For the text-containing cell, return its midpoint in (X, Y) coordinate format. 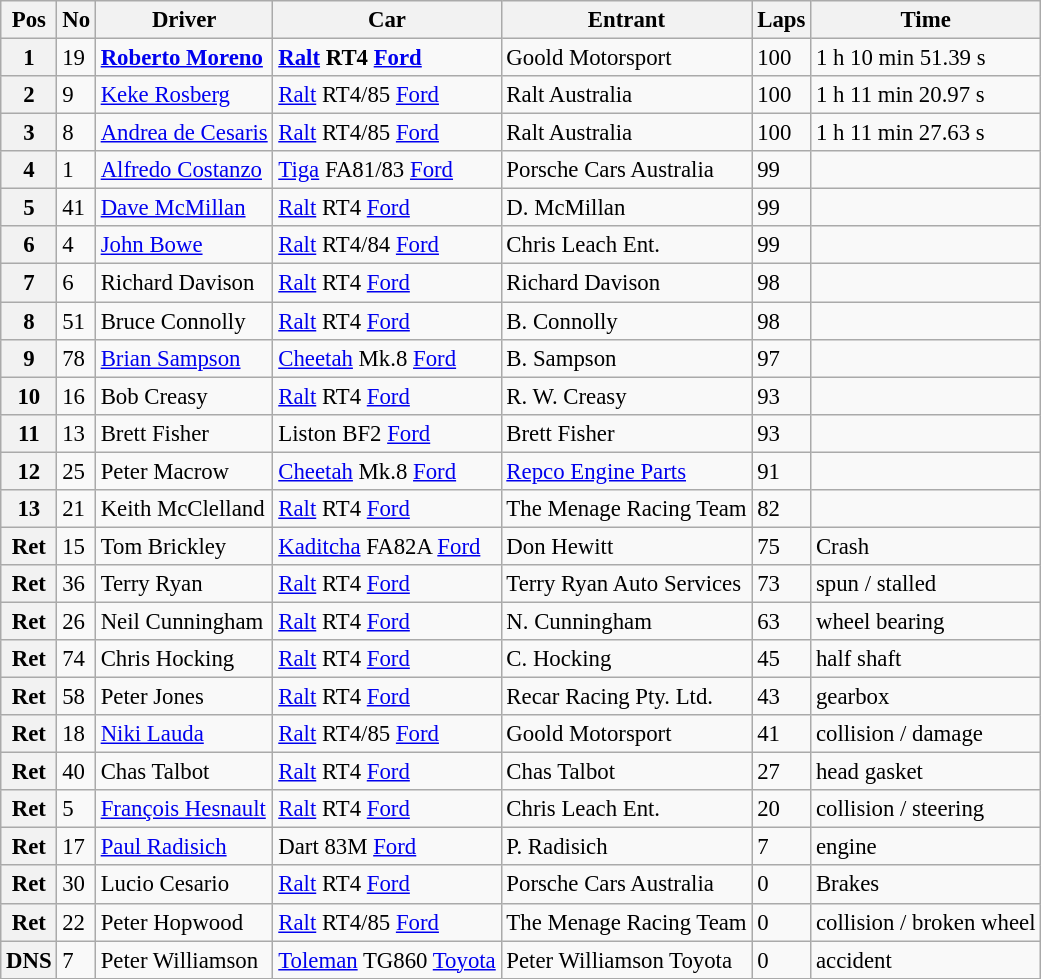
Brian Sampson (184, 358)
Peter Williamson Toyota (626, 960)
collision / damage (926, 734)
19 (76, 58)
36 (76, 584)
22 (76, 922)
17 (76, 847)
10 (29, 396)
30 (76, 885)
75 (782, 546)
16 (76, 396)
58 (76, 697)
Andrea de Cesaris (184, 133)
Kaditcha FA82A Ford (387, 546)
20 (782, 809)
Laps (782, 20)
Terry Ryan (184, 584)
Keke Rosberg (184, 95)
Neil Cunningham (184, 621)
1 h 11 min 27.63 s (926, 133)
Car (387, 20)
D. McMillan (626, 208)
Liston BF2 Ford (387, 433)
Pos (29, 20)
P. Radisich (626, 847)
John Bowe (184, 245)
Lucio Cesario (184, 885)
Crash (926, 546)
45 (782, 659)
18 (76, 734)
Brakes (926, 885)
Driver (184, 20)
40 (76, 772)
Recar Racing Pty. Ltd. (626, 697)
Bob Creasy (184, 396)
27 (782, 772)
R. W. Creasy (626, 396)
3 (29, 133)
Chris Hocking (184, 659)
spun / stalled (926, 584)
François Hesnault (184, 809)
accident (926, 960)
head gasket (926, 772)
Time (926, 20)
2 (29, 95)
Niki Lauda (184, 734)
Paul Radisich (184, 847)
Repco Engine Parts (626, 471)
Entrant (626, 20)
DNS (29, 960)
21 (76, 509)
wheel bearing (926, 621)
11 (29, 433)
engine (926, 847)
gearbox (926, 697)
Dart 83M Ford (387, 847)
51 (76, 321)
half shaft (926, 659)
Keith McClelland (184, 509)
97 (782, 358)
43 (782, 697)
25 (76, 471)
B. Connolly (626, 321)
Tom Brickley (184, 546)
C. Hocking (626, 659)
No (76, 20)
Terry Ryan Auto Services (626, 584)
Bruce Connolly (184, 321)
Peter Williamson (184, 960)
collision / broken wheel (926, 922)
Ralt RT4/84 Ford (387, 245)
91 (782, 471)
Peter Jones (184, 697)
82 (782, 509)
B. Sampson (626, 358)
N. Cunningham (626, 621)
73 (782, 584)
12 (29, 471)
15 (76, 546)
26 (76, 621)
Don Hewitt (626, 546)
Toleman TG860 Toyota (387, 960)
1 h 11 min 20.97 s (926, 95)
Peter Macrow (184, 471)
Dave McMillan (184, 208)
78 (76, 358)
Alfredo Costanzo (184, 170)
Roberto Moreno (184, 58)
74 (76, 659)
Peter Hopwood (184, 922)
63 (782, 621)
collision / steering (926, 809)
1 h 10 min 51.39 s (926, 58)
Tiga FA81/83 Ford (387, 170)
